Detect which cell encompasses the target text, then output its [x, y] center coordinate. 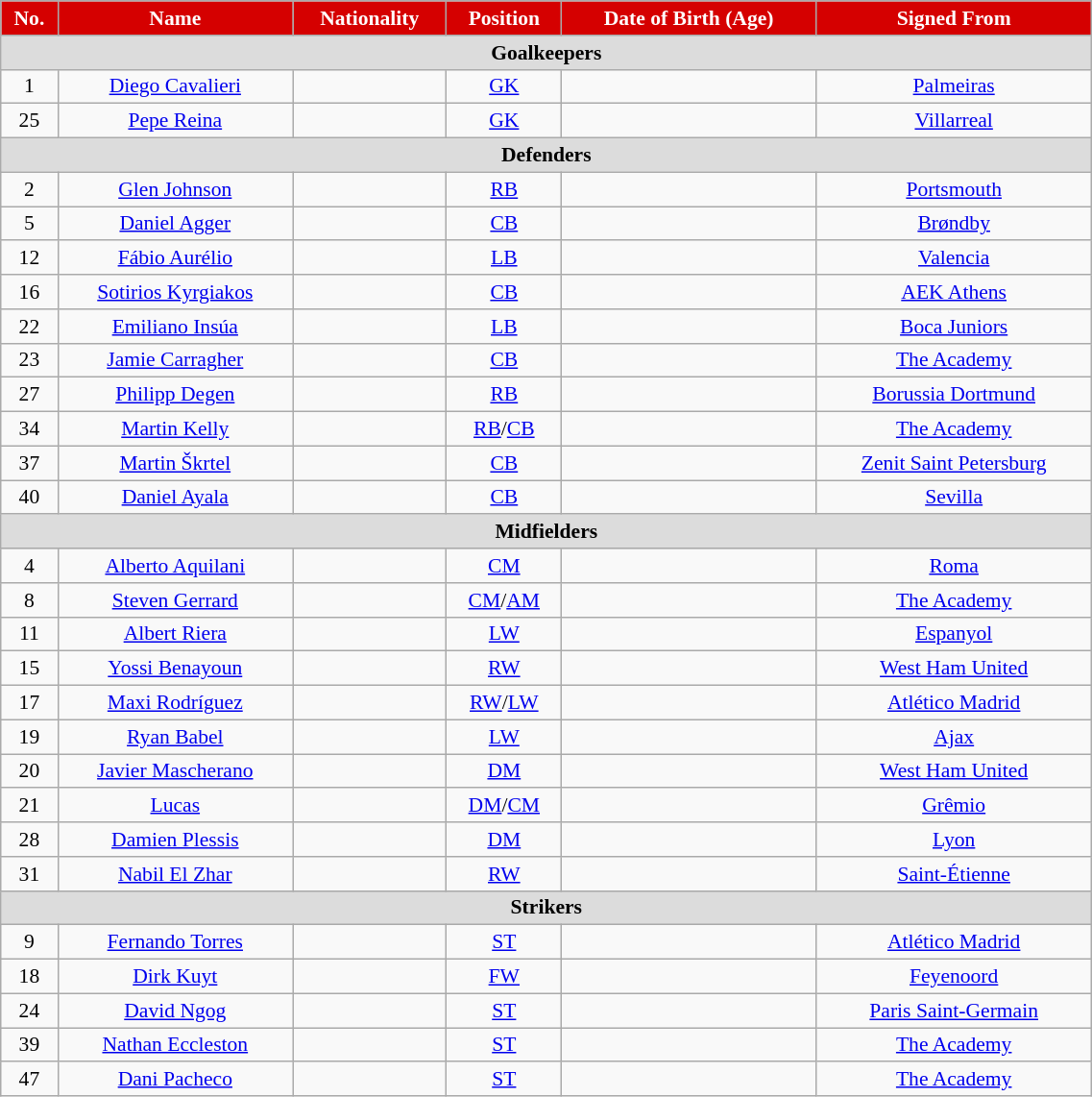
DM/CM [504, 806]
FW [504, 977]
25 [29, 121]
22 [29, 327]
RB/CB [504, 429]
Yossi Benayoun [175, 669]
Roma [955, 566]
34 [29, 429]
Nationality [369, 18]
Alberto Aquilani [175, 566]
9 [29, 942]
8 [29, 600]
CM [504, 566]
Valencia [955, 258]
Diego Cavalieri [175, 86]
18 [29, 977]
Zenit Saint Petersburg [955, 463]
Javier Mascherano [175, 771]
Sevilla [955, 498]
27 [29, 395]
Jamie Carragher [175, 360]
Daniel Ayala [175, 498]
Philipp Degen [175, 395]
Goalkeepers [546, 53]
Nabil El Zhar [175, 874]
Borussia Dortmund [955, 395]
Midfielders [546, 532]
AEK Athens [955, 292]
40 [29, 498]
5 [29, 224]
Damien Plessis [175, 840]
Nathan Eccleston [175, 1045]
Martin Škrtel [175, 463]
31 [29, 874]
Dirk Kuyt [175, 977]
Date of Birth (Age) [690, 18]
39 [29, 1045]
Martin Kelly [175, 429]
Maxi Rodríguez [175, 703]
Paris Saint-Germain [955, 1011]
Sotirios Kyrgiakos [175, 292]
24 [29, 1011]
Espanyol [955, 634]
37 [29, 463]
15 [29, 669]
Villarreal [955, 121]
Ryan Babel [175, 737]
19 [29, 737]
Ajax [955, 737]
Fábio Aurélio [175, 258]
Saint-Étienne [955, 874]
23 [29, 360]
Lucas [175, 806]
28 [29, 840]
17 [29, 703]
12 [29, 258]
No. [29, 18]
Lyon [955, 840]
21 [29, 806]
Pepe Reina [175, 121]
Boca Juniors [955, 327]
47 [29, 1080]
Fernando Torres [175, 942]
Daniel Agger [175, 224]
Palmeiras [955, 86]
20 [29, 771]
Name [175, 18]
Emiliano Insúa [175, 327]
RW/LW [504, 703]
Steven Gerrard [175, 600]
Signed From [955, 18]
Defenders [546, 156]
Strikers [546, 908]
Feyenoord [955, 977]
Brøndby [955, 224]
4 [29, 566]
Grêmio [955, 806]
CM/AM [504, 600]
16 [29, 292]
11 [29, 634]
Glen Johnson [175, 189]
2 [29, 189]
1 [29, 86]
David Ngog [175, 1011]
Dani Pacheco [175, 1080]
Portsmouth [955, 189]
Position [504, 18]
Albert Riera [175, 634]
